Return the [x, y] coordinate for the center point of the cell that contains the specified text.  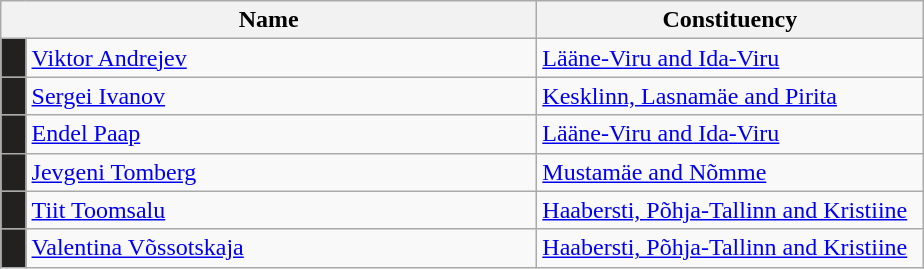
Endel Paap [282, 134]
Name [269, 20]
Kesklinn, Lasnamäe and Pirita [730, 96]
Valentina Võssotskaja [282, 248]
Jevgeni Tomberg [282, 172]
Sergei Ivanov [282, 96]
Tiit Toomsalu [282, 210]
Constituency [730, 20]
Mustamäe and Nõmme [730, 172]
Viktor Andrejev [282, 58]
